Output the (x, y) coordinate of the center of the cell containing the given text.  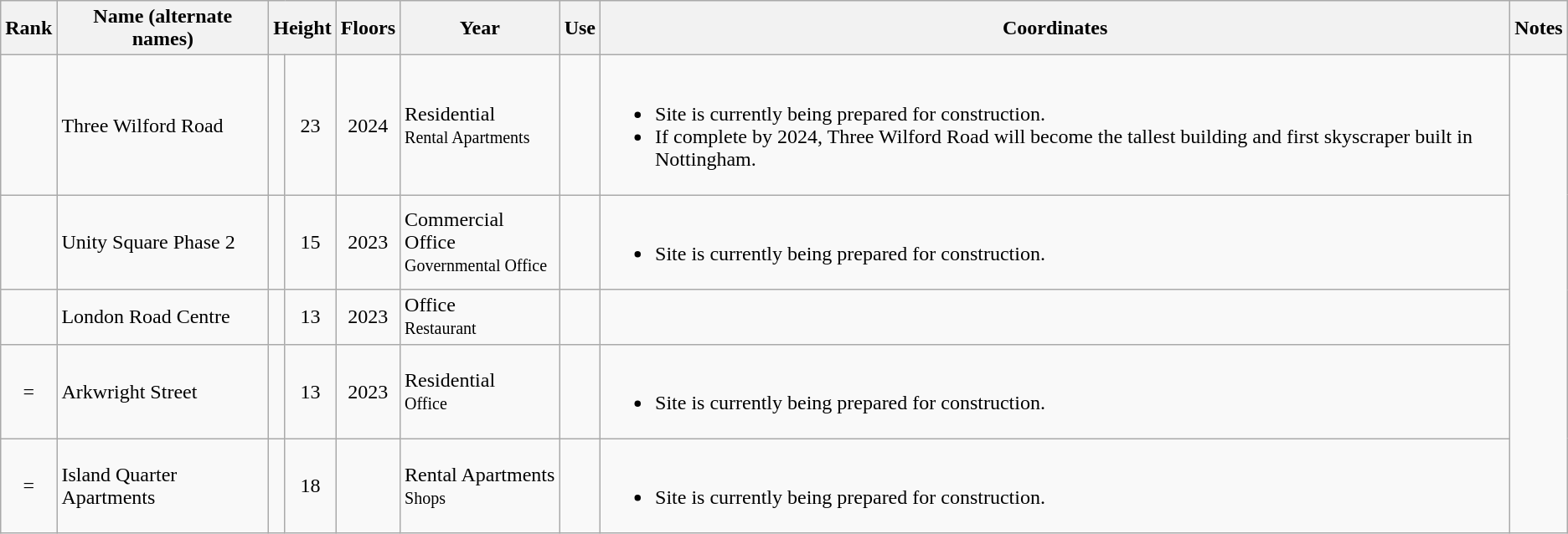
Arkwright Street (162, 392)
Three Wilford Road (162, 126)
Year (481, 28)
London Road Centre (162, 316)
Height (302, 28)
2024 (368, 126)
Unity Square Phase 2 (162, 243)
Use (580, 28)
Name (alternate names) (162, 28)
Coordinates (1055, 28)
Floors (368, 28)
Notes (1539, 28)
Rental ApartmentsShops (481, 485)
18 (310, 485)
OfficeRestaurant (481, 316)
15 (310, 243)
Rank (28, 28)
23 (310, 126)
Commercial OfficeGovernmental Office (481, 243)
ResidentialOffice (481, 392)
ResidentialRental Apartments (481, 126)
Island Quarter Apartments (162, 485)
